Return the (x, y) coordinate for the center point of the cell that contains the specified text.  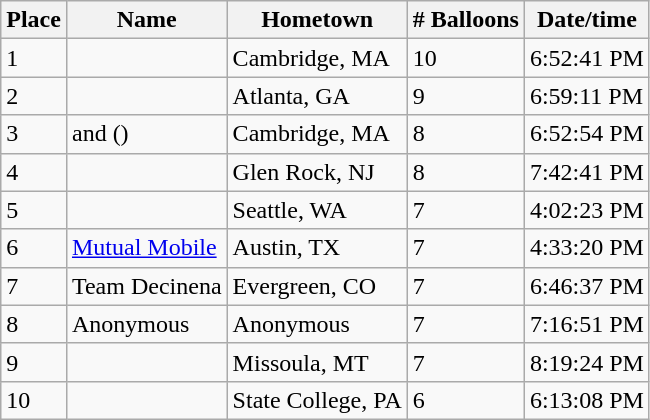
Team Decinena (146, 286)
6:46:37 PM (586, 286)
6:52:41 PM (586, 58)
4 (34, 172)
6:52:54 PM (586, 134)
7:16:51 PM (586, 324)
Evergreen, CO (317, 286)
Date/time (586, 20)
Mutual Mobile (146, 248)
4:02:23 PM (586, 210)
Austin, TX (317, 248)
Missoula, MT (317, 362)
Atlanta, GA (317, 96)
7:42:41 PM (586, 172)
8:19:24 PM (586, 362)
Name (146, 20)
State College, PA (317, 400)
6:59:11 PM (586, 96)
and () (146, 134)
3 (34, 134)
6:13:08 PM (586, 400)
Glen Rock, NJ (317, 172)
Hometown (317, 20)
1 (34, 58)
Seattle, WA (317, 210)
Place (34, 20)
4:33:20 PM (586, 248)
5 (34, 210)
2 (34, 96)
# Balloons (466, 20)
